Extract the [X, Y] coordinate from the center of the cell holding the provided text.  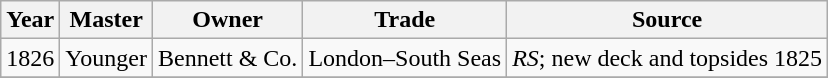
Trade [405, 20]
Year [30, 20]
1826 [30, 58]
Master [106, 20]
RS; new deck and topsides 1825 [668, 58]
Source [668, 20]
Bennett & Co. [227, 58]
London–South Seas [405, 58]
Younger [106, 58]
Owner [227, 20]
